Determine the (X, Y) coordinate at the center of the cell enclosing the given text.  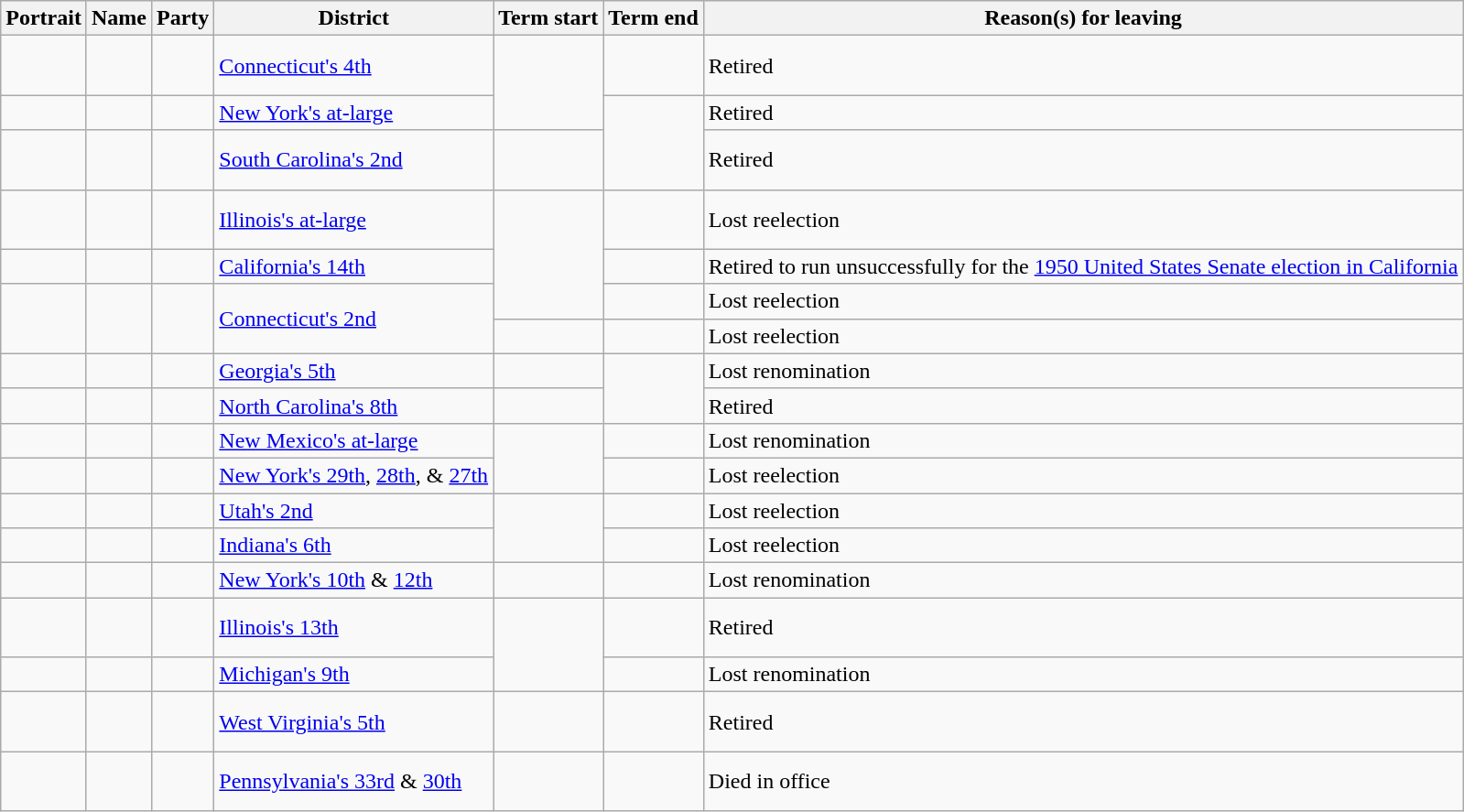
North Carolina's 8th (353, 406)
Reason(s) for leaving (1083, 18)
Died in office (1083, 782)
Name (119, 18)
New York's 29th, 28th, & 27th (353, 475)
Connecticut's 4th (353, 66)
California's 14th (353, 266)
Indiana's 6th (353, 546)
Connecticut's 2nd (353, 319)
Retired to run unsuccessfully for the 1950 United States Senate election in California (1083, 266)
Term end (654, 18)
District (353, 18)
Pennsylvania's 33rd & 30th (353, 782)
New York's at-large (353, 113)
Portrait (44, 18)
Utah's 2nd (353, 510)
Illinois's at-large (353, 220)
New York's 10th & 12th (353, 580)
Party (182, 18)
South Carolina's 2nd (353, 159)
Term start (548, 18)
West Virginia's 5th (353, 721)
Illinois's 13th (353, 628)
Georgia's 5th (353, 371)
New Mexico's at-large (353, 440)
Michigan's 9th (353, 675)
